Identify which cell holds the provided text, then report its (x, y) central coordinate. 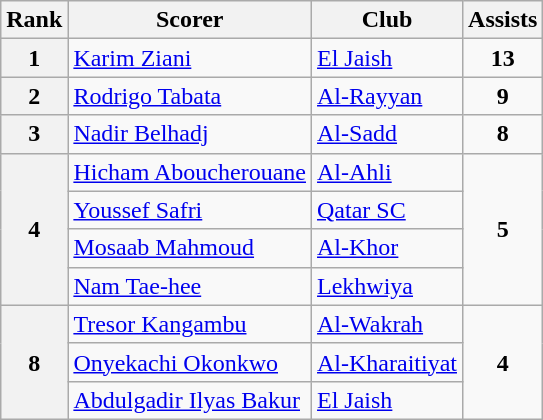
1 (34, 58)
Club (388, 20)
Karim Ziani (190, 58)
Al-Ahli (388, 172)
5 (503, 229)
Youssef Safri (190, 210)
Assists (503, 20)
Scorer (190, 20)
Al-Kharaitiyat (388, 362)
Abdulgadir Ilyas Bakur (190, 400)
9 (503, 96)
Al-Rayyan (388, 96)
Tresor Kangambu (190, 324)
Al-Khor (388, 248)
Hicham Aboucherouane (190, 172)
Rodrigo Tabata (190, 96)
Nadir Belhadj (190, 134)
13 (503, 58)
3 (34, 134)
Qatar SC (388, 210)
Onyekachi Okonkwo (190, 362)
Rank (34, 20)
Lekhwiya (388, 286)
Al-Wakrah (388, 324)
Nam Tae-hee (190, 286)
2 (34, 96)
Mosaab Mahmoud (190, 248)
Al-Sadd (388, 134)
